Capture the cell that displays the provided text and extract its (X, Y) central coordinate. 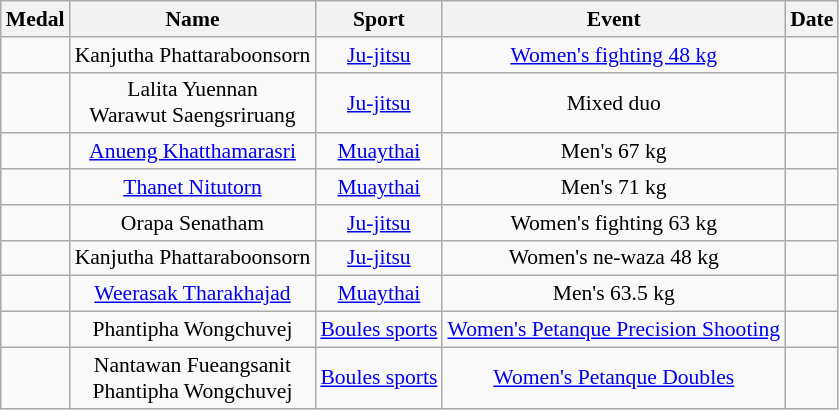
Event (614, 19)
Thanet Nitutorn (193, 187)
Lalita YuennanWarawut Saengsriruang (193, 102)
Women's Petanque Precision Shooting (614, 330)
Women's fighting 48 kg (614, 55)
Women's Petanque Doubles (614, 378)
Sport (378, 19)
Women's ne-waza 48 kg (614, 258)
Date (812, 19)
Men's 71 kg (614, 187)
Men's 67 kg (614, 152)
Nantawan Fueangsanit Phantipha Wongchuvej (193, 378)
Mixed duo (614, 102)
Weerasak Tharakhajad (193, 294)
Phantipha Wongchuvej (193, 330)
Men's 63.5 kg (614, 294)
Name (193, 19)
Women's fighting 63 kg (614, 223)
Medal (36, 19)
Anueng Khatthamarasri (193, 152)
Orapa Senatham (193, 223)
